Scan for the cell matching the given text and deliver its (x, y) coordinate at center. 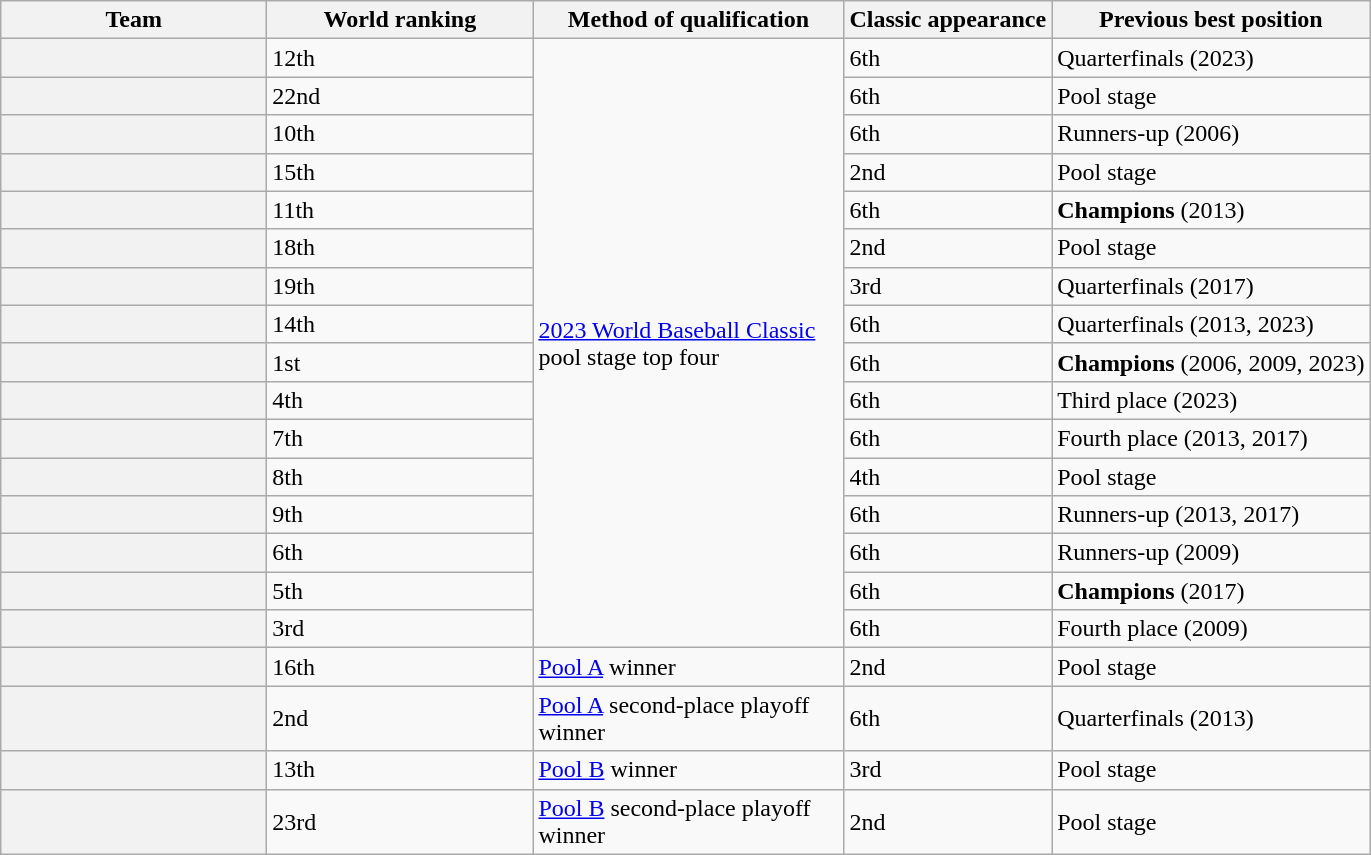
Fourth place (2013, 2017) (1211, 438)
Runners-up (2013, 2017) (1211, 515)
Runners-up (2009) (1211, 553)
5th (400, 591)
9th (400, 515)
Pool A second-place playoff winner (688, 718)
World ranking (400, 20)
Quarterfinals (2017) (1211, 286)
8th (400, 477)
Method of qualification (688, 20)
Runners-up (2006) (1211, 134)
Quarterfinals (2023) (1211, 58)
Fourth place (2009) (1211, 629)
Champions (2006, 2009, 2023) (1211, 362)
Pool B winner (688, 770)
2023 World Baseball Classic pool stage top four (688, 344)
10th (400, 134)
Quarterfinals (2013) (1211, 718)
22nd (400, 96)
Champions (2013) (1211, 210)
7th (400, 438)
Quarterfinals (2013, 2023) (1211, 324)
Team (134, 20)
Pool A winner (688, 667)
1st (400, 362)
Third place (2023) (1211, 400)
11th (400, 210)
Previous best position (1211, 20)
14th (400, 324)
Classic appearance (948, 20)
13th (400, 770)
15th (400, 172)
12th (400, 58)
16th (400, 667)
18th (400, 248)
23rd (400, 822)
Champions (2017) (1211, 591)
Pool B second-place playoff winner (688, 822)
19th (400, 286)
